Capture the cell that displays the provided text and extract its [X, Y] central coordinate. 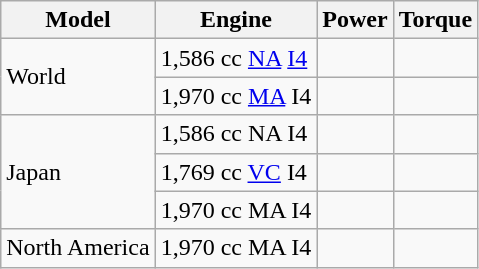
North America [78, 248]
1,769 cc VC I4 [236, 172]
Power [355, 20]
World [78, 77]
Japan [78, 172]
Engine [236, 20]
Torque [435, 20]
Model [78, 20]
